Identify which cell holds the provided text, then report its (X, Y) central coordinate. 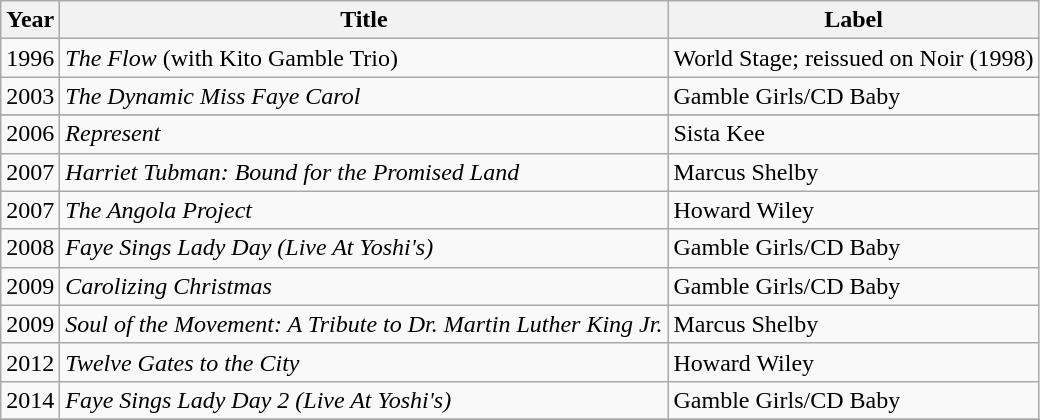
Represent (364, 134)
Harriet Tubman: Bound for the Promised Land (364, 172)
Twelve Gates to the City (364, 362)
2003 (30, 96)
1996 (30, 58)
World Stage; reissued on Noir (1998) (854, 58)
Faye Sings Lady Day 2 (Live At Yoshi's) (364, 400)
Label (854, 20)
Carolizing Christmas (364, 286)
The Dynamic Miss Faye Carol (364, 96)
Faye Sings Lady Day (Live At Yoshi's) (364, 248)
Title (364, 20)
2008 (30, 248)
The Angola Project (364, 210)
Year (30, 20)
Sista Kee (854, 134)
Soul of the Movement: A Tribute to Dr. Martin Luther King Jr. (364, 324)
2012 (30, 362)
2006 (30, 134)
2014 (30, 400)
The Flow (with Kito Gamble Trio) (364, 58)
